Return the (X, Y) coordinate for the center point of the cell that contains the specified text.  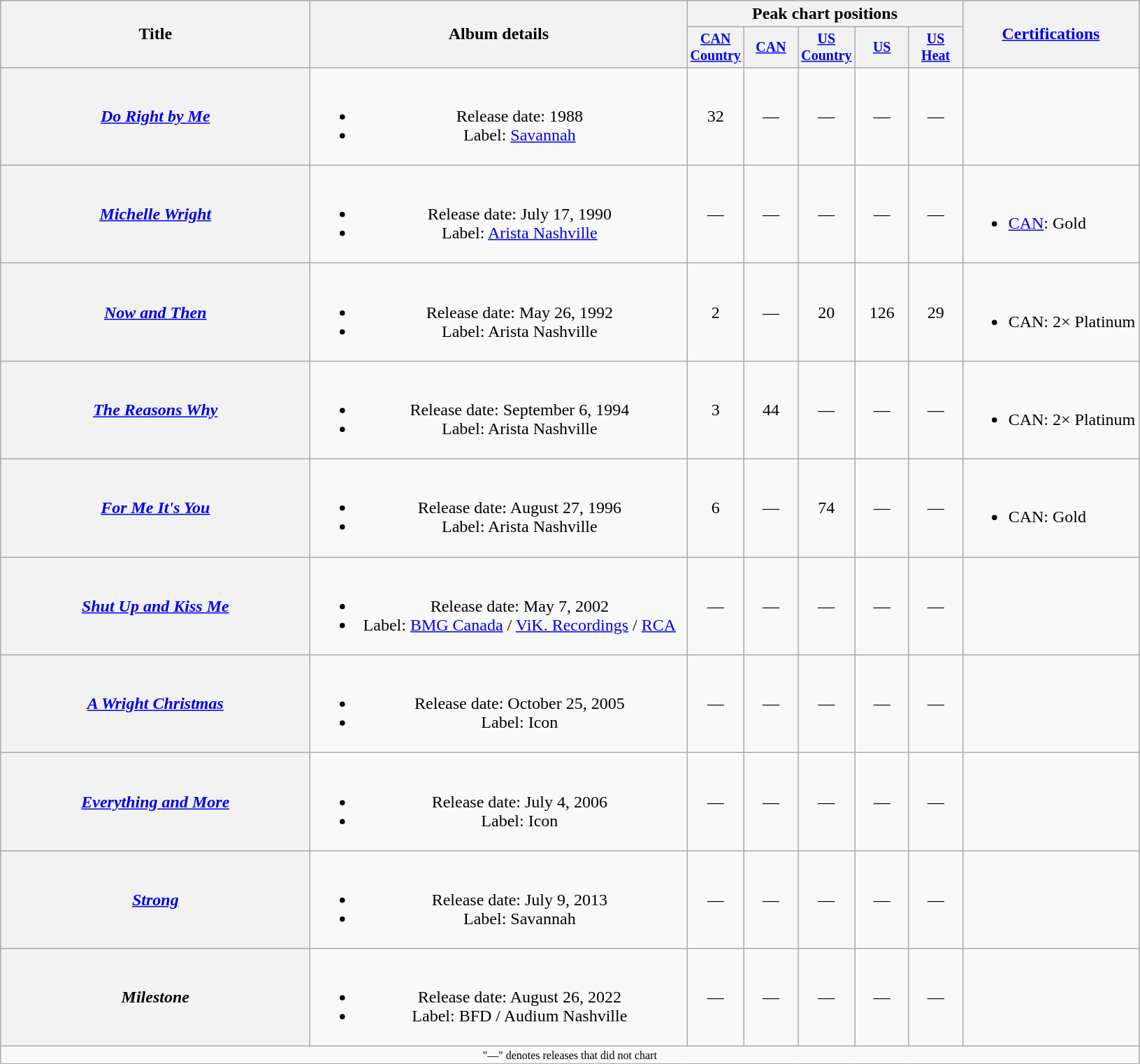
6 (716, 508)
Certifications (1051, 34)
Release date: September 6, 1994Label: Arista Nashville (499, 410)
Everything and More (155, 802)
32 (716, 116)
Release date: July 9, 2013Label: Savannah (499, 900)
US Country (827, 48)
44 (772, 410)
Release date: October 25, 2005Label: Icon (499, 704)
Michelle Wright (155, 214)
Release date: August 27, 1996Label: Arista Nashville (499, 508)
Release date: July 17, 1990Label: Arista Nashville (499, 214)
US Heat (935, 48)
Peak chart positions (825, 14)
3 (716, 410)
US (882, 48)
A Wright Christmas (155, 704)
Shut Up and Kiss Me (155, 606)
"—" denotes releases that did not chart (570, 1055)
29 (935, 312)
74 (827, 508)
Release date: May 7, 2002Label: BMG Canada / ViK. Recordings / RCA (499, 606)
CAN (772, 48)
126 (882, 312)
For Me It's You (155, 508)
Release date: May 26, 1992Label: Arista Nashville (499, 312)
The Reasons Why (155, 410)
Now and Then (155, 312)
Release date: July 4, 2006Label: Icon (499, 802)
Album details (499, 34)
Milestone (155, 998)
Release date: 1988Label: Savannah (499, 116)
Do Right by Me (155, 116)
2 (716, 312)
Title (155, 34)
20 (827, 312)
Strong (155, 900)
CAN Country (716, 48)
Release date: August 26, 2022Label: BFD / Audium Nashville (499, 998)
